Scan for the cell matching the given text and deliver its (x, y) coordinate at center. 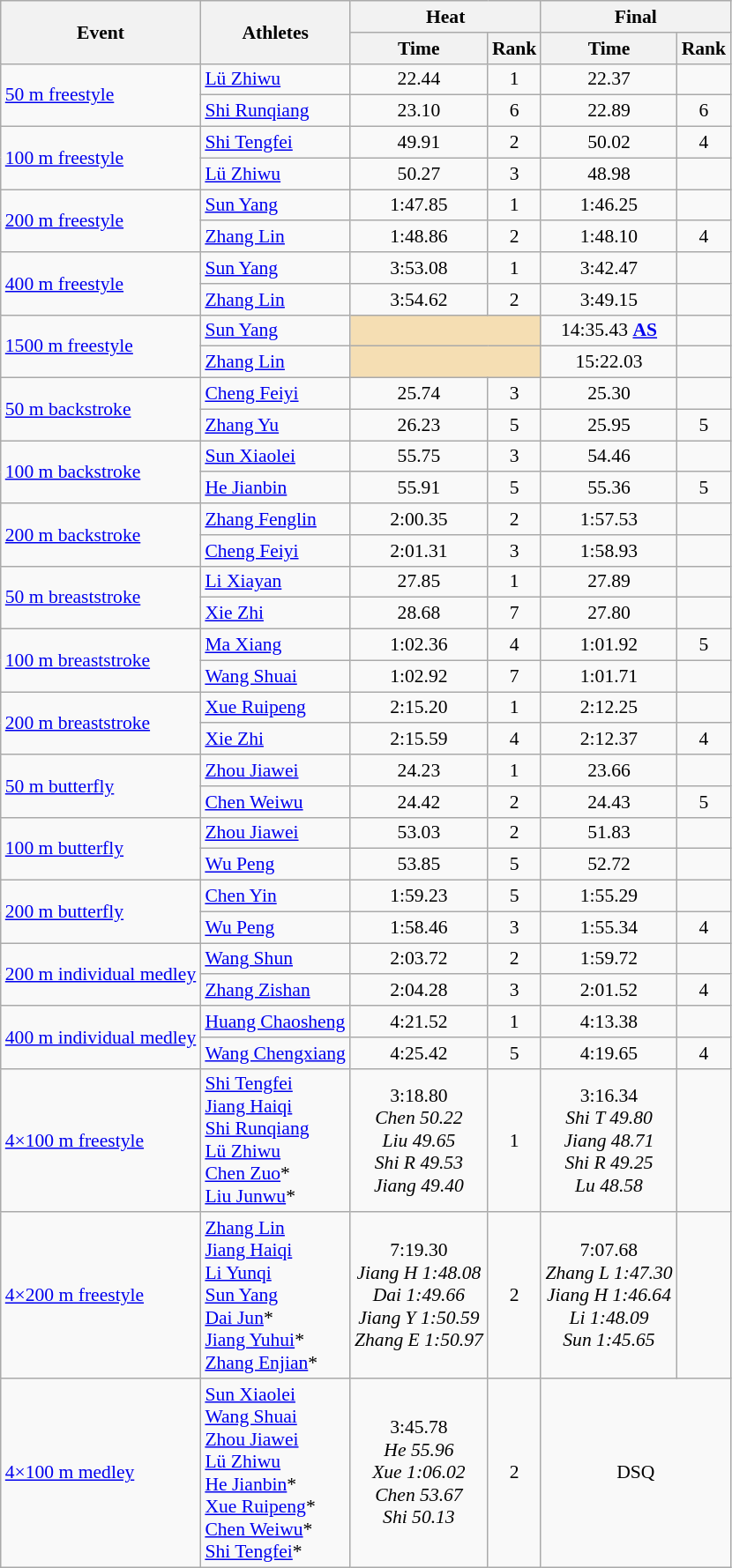
2:15.20 (419, 708)
55.75 (419, 457)
1:47.85 (419, 205)
50 m backstroke (101, 409)
50.27 (419, 174)
2:04.28 (419, 991)
3:54.62 (419, 300)
1:01.71 (609, 676)
Ma Xiang (275, 645)
27.80 (609, 613)
7:07.68Zhang L 1:47.30Jiang H 1:46.64Li 1:48.09Sun 1:45.65 (609, 1296)
27.85 (419, 582)
Zhang Zishan (275, 991)
4:25.42 (419, 1053)
55.91 (419, 488)
Wang Shuai (275, 676)
100 m breaststroke (101, 661)
Sun Xiaolei (275, 457)
100 m backstroke (101, 472)
Shi Runqiang (275, 111)
400 m individual medley (101, 1037)
1:48.10 (609, 237)
24.43 (609, 802)
53.03 (419, 833)
100 m butterfly (101, 848)
1:59.23 (419, 896)
49.91 (419, 143)
52.72 (609, 865)
2:12.37 (609, 739)
Wang Chengxiang (275, 1053)
2:01.52 (609, 991)
4:19.65 (609, 1053)
4×100 m medley (101, 1473)
3:45.78He 55.96Xue 1:06.02Chen 53.67Shi 50.13 (419, 1473)
4:21.52 (419, 1022)
2:00.35 (419, 519)
Heat (445, 17)
54.46 (609, 457)
28.68 (419, 613)
1:55.29 (609, 896)
3:49.15 (609, 300)
Li Xiayan (275, 582)
Sun XiaoleiWang ShuaiZhou JiaweiLü ZhiwuHe Jianbin*Xue Ruipeng*Chen Weiwu*Shi Tengfei* (275, 1473)
1:02.92 (419, 676)
200 m individual medley (101, 975)
200 m butterfly (101, 911)
4×100 m freestyle (101, 1141)
23.66 (609, 770)
DSQ (635, 1473)
200 m backstroke (101, 534)
Athletes (275, 32)
14:35.43 AS (609, 331)
26.23 (419, 425)
Event (101, 32)
He Jianbin (275, 488)
2:01.31 (419, 551)
23.10 (419, 111)
50 m breaststroke (101, 598)
200 m breaststroke (101, 723)
Huang Chaosheng (275, 1022)
22.89 (609, 111)
Zhang Yu (275, 425)
4×200 m freestyle (101, 1296)
Chen Yin (275, 896)
1:58.93 (609, 551)
1:48.86 (419, 237)
2:15.59 (419, 739)
1:46.25 (609, 205)
1:55.34 (609, 927)
4:13.38 (609, 1022)
25.95 (609, 425)
24.23 (419, 770)
3:16.34Shi T 49.80Jiang 48.71Shi R 49.25Lu 48.58 (609, 1141)
22.44 (419, 79)
53.85 (419, 865)
25.30 (609, 394)
2:03.72 (419, 959)
1:01.92 (609, 645)
48.98 (609, 174)
22.37 (609, 79)
Final (635, 17)
50.02 (609, 143)
3:18.80Chen 50.22Liu 49.65Shi R 49.53Jiang 49.40 (419, 1141)
Zhang Fenglin (275, 519)
2:12.25 (609, 708)
Shi TengfeiJiang HaiqiShi RunqiangLü ZhiwuChen Zuo*Liu Junwu* (275, 1141)
Wang Shun (275, 959)
25.74 (419, 394)
7:19.30Jiang H 1:48.08Dai 1:49.66Jiang Y 1:50.59Zhang E 1:50.97 (419, 1296)
50 m freestyle (101, 95)
3:53.08 (419, 268)
1:58.46 (419, 927)
Chen Weiwu (275, 802)
1:57.53 (609, 519)
Zhang LinJiang HaiqiLi YunqiSun YangDai Jun*Jiang Yuhui*Zhang Enjian* (275, 1296)
Shi Tengfei (275, 143)
400 m freestyle (101, 284)
15:22.03 (609, 362)
27.89 (609, 582)
50 m butterfly (101, 786)
51.83 (609, 833)
1:02.36 (419, 645)
55.36 (609, 488)
200 m freestyle (101, 220)
3:42.47 (609, 268)
24.42 (419, 802)
1500 m freestyle (101, 346)
100 m freestyle (101, 159)
1:59.72 (609, 959)
Xue Ruipeng (275, 708)
